For the text-containing cell, return its midpoint in [x, y] coordinate format. 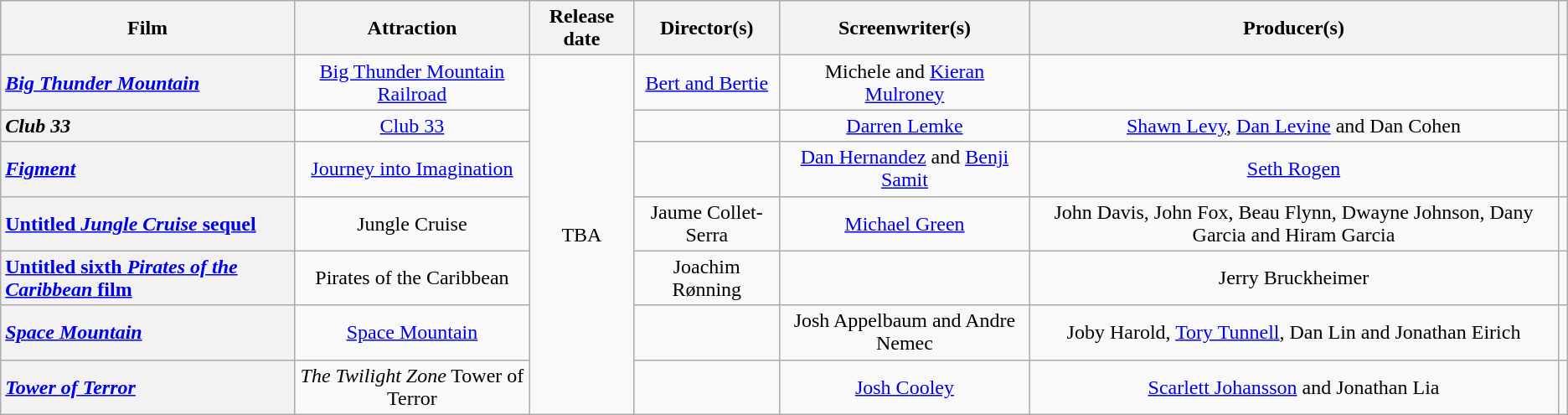
Jaume Collet-Serra [707, 223]
Michael Green [905, 223]
Director(s) [707, 29]
Untitled sixth Pirates of the Caribbean film [147, 278]
Big Thunder Mountain [147, 82]
Darren Lemke [905, 126]
Release date [581, 29]
Josh Cooley [905, 387]
Untitled Jungle Cruise sequel [147, 223]
Screenwriter(s) [905, 29]
Film [147, 29]
Jungle Cruise [412, 223]
Pirates of the Caribbean [412, 278]
Dan Hernandez and Benji Samit [905, 169]
Bert and Bertie [707, 82]
Tower of Terror [147, 387]
Attraction [412, 29]
The Twilight Zone Tower of Terror [412, 387]
TBA [581, 235]
Journey into Imagination [412, 169]
Jerry Bruckheimer [1293, 278]
Joby Harold, Tory Tunnell, Dan Lin and Jonathan Eirich [1293, 332]
Producer(s) [1293, 29]
Michele and Kieran Mulroney [905, 82]
John Davis, John Fox, Beau Flynn, Dwayne Johnson, Dany Garcia and Hiram Garcia [1293, 223]
Scarlett Johansson and Jonathan Lia [1293, 387]
Josh Appelbaum and Andre Nemec [905, 332]
Shawn Levy, Dan Levine and Dan Cohen [1293, 126]
Seth Rogen [1293, 169]
Big Thunder Mountain Railroad [412, 82]
Figment [147, 169]
Joachim Rønning [707, 278]
